Capture the cell that displays the provided text and extract its (X, Y) central coordinate. 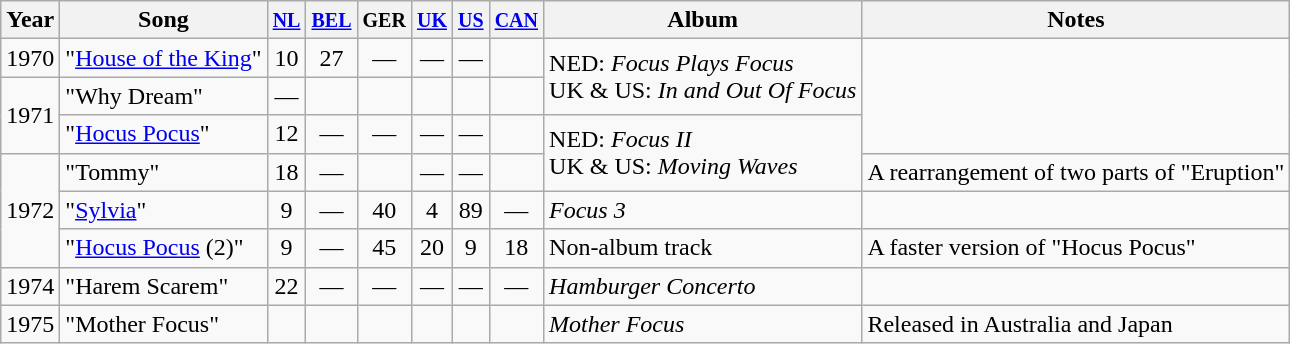
Non-album track (703, 248)
US (470, 20)
1970 (30, 58)
4 (432, 210)
22 (286, 286)
GER (384, 20)
A rearrangement of two parts of "Eruption" (1076, 172)
Album (703, 20)
"Why Dream" (164, 96)
BEL (332, 20)
1972 (30, 210)
"Mother Focus" (164, 324)
20 (432, 248)
Song (164, 20)
Released in Australia and Japan (1076, 324)
Notes (1076, 20)
89 (470, 210)
"Harem Scarem" (164, 286)
1975 (30, 324)
1971 (30, 115)
"House of the King" (164, 58)
12 (286, 134)
"Hocus Pocus" (164, 134)
NL (286, 20)
NED: Focus Plays FocusUK & US: In and Out Of Focus (703, 77)
"Tommy" (164, 172)
Focus 3 (703, 210)
10 (286, 58)
CAN (516, 20)
"Hocus Pocus (2)" (164, 248)
Hamburger Concerto (703, 286)
Mother Focus (703, 324)
A faster version of "Hocus Pocus" (1076, 248)
1974 (30, 286)
40 (384, 210)
UK (432, 20)
"Sylvia" (164, 210)
NED: Focus IIUK & US: Moving Waves (703, 153)
Year (30, 20)
45 (384, 248)
27 (332, 58)
